For the text-containing cell, return its midpoint in [X, Y] coordinate format. 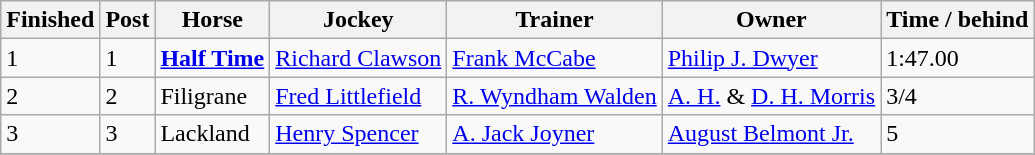
Half Time [212, 58]
Philip J. Dwyer [771, 58]
3/4 [958, 96]
Post [128, 20]
5 [958, 134]
Horse [212, 20]
Time / behind [958, 20]
A. H. & D. H. Morris [771, 96]
August Belmont Jr. [771, 134]
Lackland [212, 134]
Richard Clawson [358, 58]
A. Jack Joyner [554, 134]
1:47.00 [958, 58]
Trainer [554, 20]
Finished [50, 20]
Henry Spencer [358, 134]
Frank McCabe [554, 58]
Fred Littlefield [358, 96]
Owner [771, 20]
Jockey [358, 20]
Filigrane [212, 96]
R. Wyndham Walden [554, 96]
